Capture the cell that displays the provided text and extract its (x, y) central coordinate. 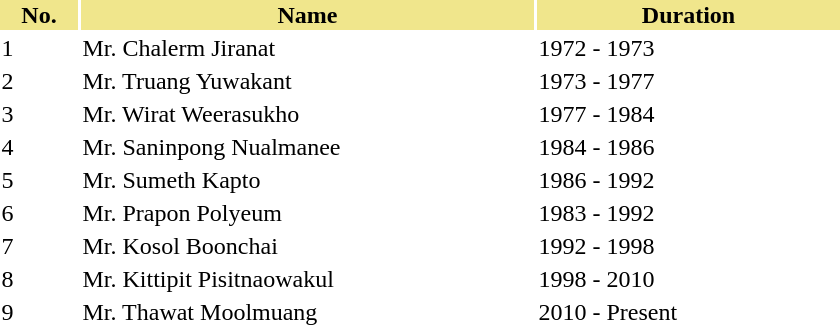
Mr. Kittipit Pisitnaowakul (308, 279)
Mr. Saninpong Nualmanee (308, 147)
4 (39, 147)
8 (39, 279)
6 (39, 213)
Mr. Kosol Boonchai (308, 246)
1972 - 1973 (688, 48)
Duration (688, 15)
1986 - 1992 (688, 180)
Mr. Wirat Weerasukho (308, 114)
No. (39, 15)
Mr. Prapon Polyeum (308, 213)
1983 - 1992 (688, 213)
1 (39, 48)
1973 - 1977 (688, 81)
7 (39, 246)
2 (39, 81)
Name (308, 15)
1998 - 2010 (688, 279)
1992 - 1998 (688, 246)
3 (39, 114)
Mr. Sumeth Kapto (308, 180)
5 (39, 180)
Mr. Chalerm Jiranat (308, 48)
1977 - 1984 (688, 114)
1984 - 1986 (688, 147)
Mr. Truang Yuwakant (308, 81)
